Return the [X, Y] coordinate for the center point of the cell that contains the specified text.  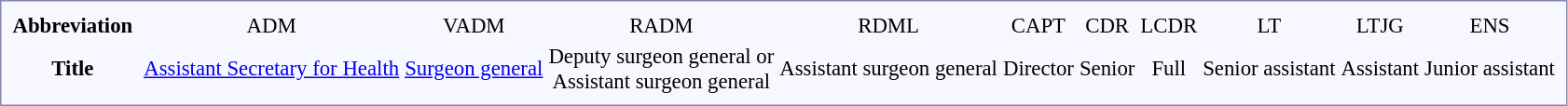
Full [1169, 69]
ADM [272, 25]
LTJG [1380, 25]
Abbreviation [73, 25]
Assistant Secretary for Health [272, 69]
LCDR [1169, 25]
Assistant surgeon general [889, 69]
Junior assistant [1490, 69]
Assistant [1380, 69]
Surgeon general [474, 69]
RDML [889, 25]
CAPT [1038, 25]
VADM [474, 25]
LT [1270, 25]
Director [1038, 69]
CDR [1107, 25]
ENS [1490, 25]
Senior [1107, 69]
Senior assistant [1270, 69]
Deputy surgeon general orAssistant surgeon general [662, 69]
Title [73, 69]
RADM [662, 25]
